Return the (x, y) coordinate for the center point of the cell that contains the specified text.  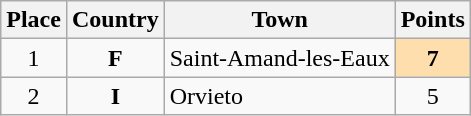
Points (432, 20)
Saint-Amand-les-Eaux (280, 58)
2 (34, 96)
1 (34, 58)
I (115, 96)
7 (432, 58)
Place (34, 20)
F (115, 58)
Orvieto (280, 96)
5 (432, 96)
Country (115, 20)
Town (280, 20)
